Determine the [x, y] coordinate at the center of the cell enclosing the given text.  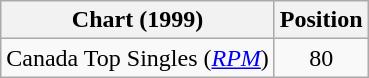
Canada Top Singles (RPM) [138, 58]
80 [321, 58]
Position [321, 20]
Chart (1999) [138, 20]
